Locate the cell with the specified text and output its [x, y] center coordinate. 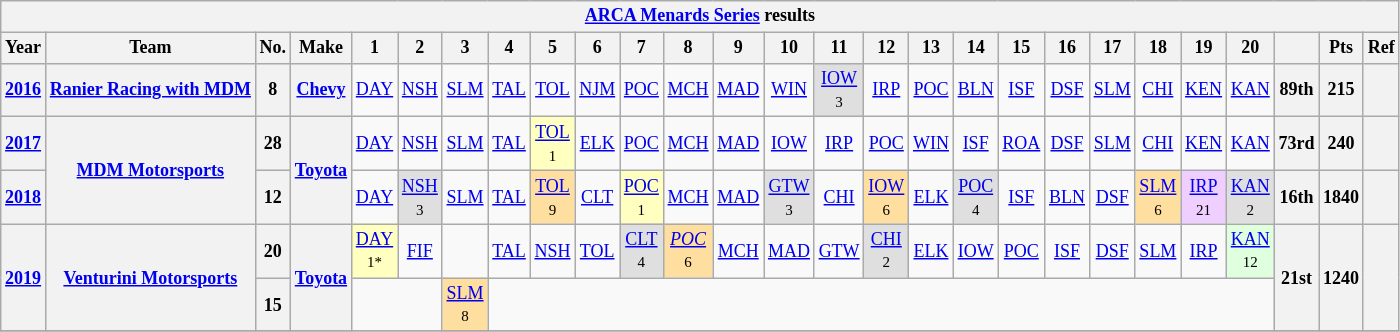
18 [1158, 48]
TOL1 [552, 144]
ROA [1022, 144]
13 [932, 48]
Chevy [320, 90]
1 [374, 48]
IRP21 [1204, 197]
NSH3 [420, 197]
2017 [24, 144]
89th [1296, 90]
14 [976, 48]
17 [1112, 48]
21st [1296, 278]
4 [509, 48]
NJM [598, 90]
KAN2 [1250, 197]
Year [24, 48]
2016 [24, 90]
GTW3 [790, 197]
No. [272, 48]
2018 [24, 197]
CLT4 [642, 251]
2019 [24, 278]
SLM8 [465, 305]
Venturini Motorsports [150, 278]
28 [272, 144]
POC4 [976, 197]
GTW [839, 251]
DAY1* [374, 251]
9 [738, 48]
Ref [1381, 48]
Make [320, 48]
Ranier Racing with MDM [150, 90]
MDM Motorsports [150, 170]
10 [790, 48]
Team [150, 48]
1840 [1342, 197]
ARCA Menards Series results [700, 16]
IOW3 [839, 90]
16 [1068, 48]
POC6 [688, 251]
3 [465, 48]
215 [1342, 90]
6 [598, 48]
TOL9 [552, 197]
1240 [1342, 278]
16th [1296, 197]
240 [1342, 144]
11 [839, 48]
2 [420, 48]
IOW6 [886, 197]
CLT [598, 197]
KAN12 [1250, 251]
5 [552, 48]
POC1 [642, 197]
19 [1204, 48]
Pts [1342, 48]
FIF [420, 251]
73rd [1296, 144]
CHI2 [886, 251]
7 [642, 48]
SLM6 [1158, 197]
